Find where the given text appears and provide that cell's center as (X, Y) coordinate. 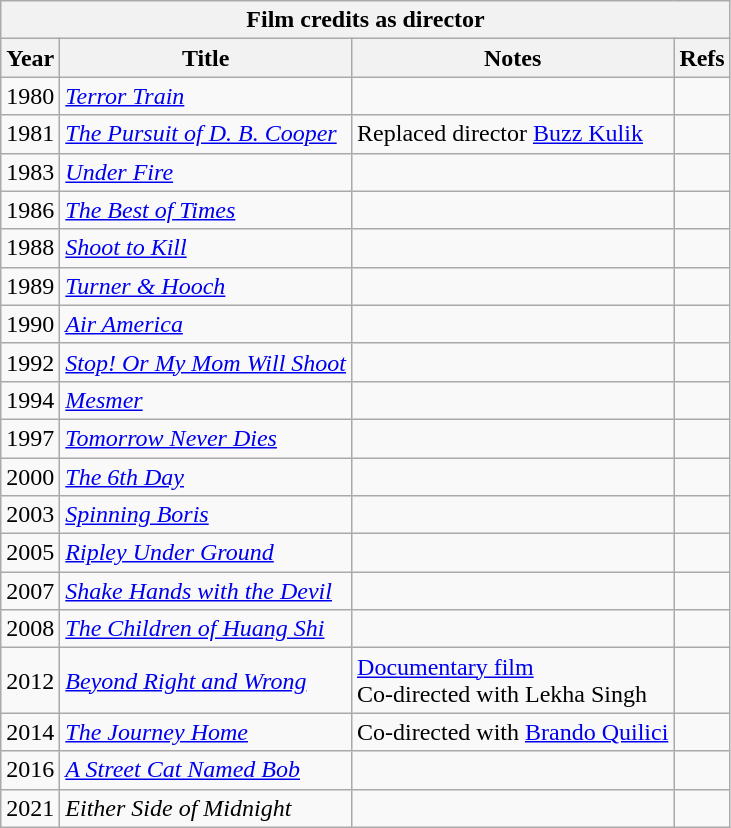
1994 (30, 400)
The 6th Day (206, 477)
Year (30, 58)
1980 (30, 96)
The Pursuit of D. B. Cooper (206, 134)
1983 (30, 172)
2016 (30, 770)
Ripley Under Ground (206, 553)
A Street Cat Named Bob (206, 770)
Title (206, 58)
2021 (30, 808)
Shake Hands with the Devil (206, 591)
2008 (30, 629)
2005 (30, 553)
1990 (30, 324)
Documentary filmCo-directed with Lekha Singh (513, 680)
Under Fire (206, 172)
Air America (206, 324)
Spinning Boris (206, 515)
Notes (513, 58)
1986 (30, 210)
Mesmer (206, 400)
2003 (30, 515)
2000 (30, 477)
Shoot to Kill (206, 248)
2007 (30, 591)
Replaced director Buzz Kulik (513, 134)
Film credits as director (366, 20)
Tomorrow Never Dies (206, 438)
2012 (30, 680)
Turner & Hooch (206, 286)
The Best of Times (206, 210)
The Journey Home (206, 732)
Beyond Right and Wrong (206, 680)
1988 (30, 248)
Either Side of Midnight (206, 808)
Terror Train (206, 96)
Refs (702, 58)
1989 (30, 286)
Co-directed with Brando Quilici (513, 732)
1981 (30, 134)
1997 (30, 438)
2014 (30, 732)
1992 (30, 362)
Stop! Or My Mom Will Shoot (206, 362)
The Children of Huang Shi (206, 629)
